For the text-containing cell, return its midpoint in (X, Y) coordinate format. 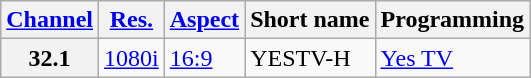
YESTV-H (310, 58)
1080i (132, 58)
Channel (50, 20)
16:9 (204, 58)
Res. (132, 20)
32.1 (50, 58)
Programming (452, 20)
Yes TV (452, 58)
Aspect (204, 20)
Short name (310, 20)
